Return the [x, y] coordinate for the center point of the cell that contains the specified text.  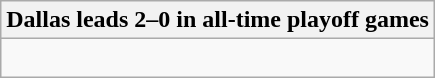
Dallas leads 2–0 in all-time playoff games [218, 20]
